Search for the cell housing the specified text and yield its (X, Y) center coordinate. 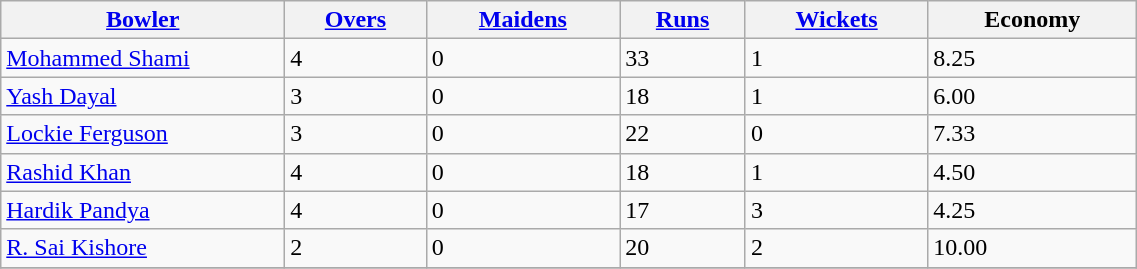
Rashid Khan (143, 172)
Wickets (836, 20)
Yash Dayal (143, 96)
4.25 (1032, 210)
10.00 (1032, 248)
17 (683, 210)
Overs (356, 20)
6.00 (1032, 96)
Maidens (523, 20)
Mohammed Shami (143, 58)
R. Sai Kishore (143, 248)
33 (683, 58)
Hardik Pandya (143, 210)
Runs (683, 20)
7.33 (1032, 134)
8.25 (1032, 58)
Lockie Ferguson (143, 134)
22 (683, 134)
20 (683, 248)
4.50 (1032, 172)
Economy (1032, 20)
Bowler (143, 20)
